Return (X, Y) of the center of cell containing provided text 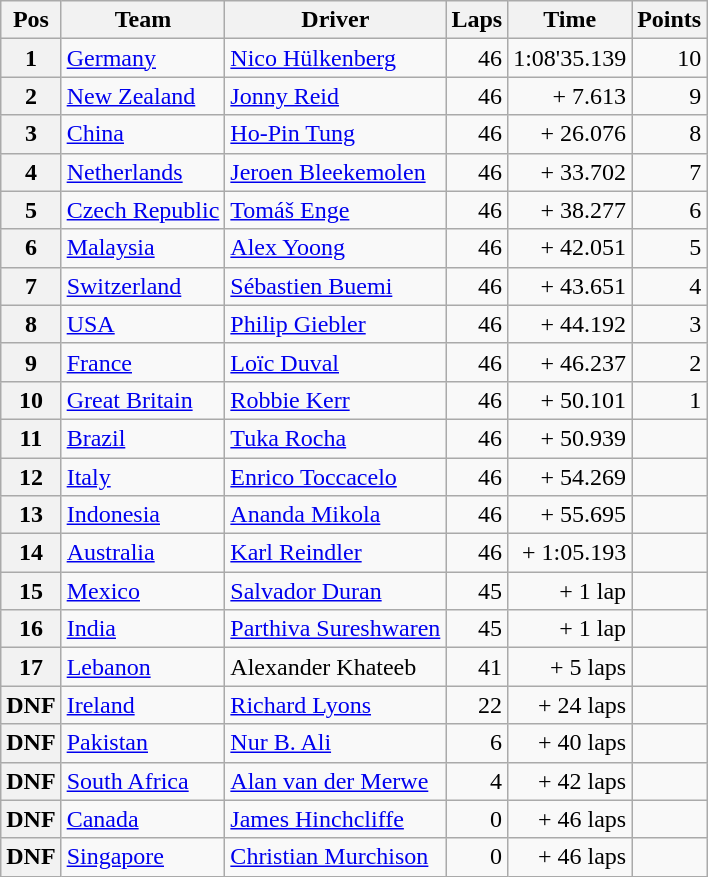
+ 42 laps (570, 781)
14 (31, 553)
1:08'35.139 (570, 58)
Salvador Duran (336, 591)
Christian Murchison (336, 857)
16 (31, 629)
22 (477, 705)
Tuka Rocha (336, 438)
Nico Hülkenberg (336, 58)
India (143, 629)
+ 38.277 (570, 210)
Parthiva Sureshwaren (336, 629)
Alex Yoong (336, 248)
Australia (143, 553)
Jonny Reid (336, 96)
+ 24 laps (570, 705)
Alexander Khateeb (336, 667)
+ 40 laps (570, 743)
+ 50.101 (570, 400)
+ 54.269 (570, 477)
17 (31, 667)
France (143, 362)
Malaysia (143, 248)
Italy (143, 477)
+ 26.076 (570, 134)
USA (143, 324)
Points (670, 20)
12 (31, 477)
Ireland (143, 705)
Alan van der Merwe (336, 781)
+ 50.939 (570, 438)
15 (31, 591)
Loïc Duval (336, 362)
+ 44.192 (570, 324)
Time (570, 20)
Ananda Mikola (336, 515)
Indonesia (143, 515)
Jeroen Bleekemolen (336, 172)
+ 5 laps (570, 667)
Pakistan (143, 743)
Canada (143, 819)
Richard Lyons (336, 705)
Robbie Kerr (336, 400)
+ 43.651 (570, 286)
Driver (336, 20)
+ 33.702 (570, 172)
Nur B. Ali (336, 743)
Mexico (143, 591)
Switzerland (143, 286)
+ 1:05.193 (570, 553)
+ 46.237 (570, 362)
11 (31, 438)
South Africa (143, 781)
Tomáš Enge (336, 210)
Germany (143, 58)
Philip Giebler (336, 324)
James Hinchcliffe (336, 819)
Team (143, 20)
Singapore (143, 857)
+ 7.613 (570, 96)
Ho-Pin Tung (336, 134)
Karl Reindler (336, 553)
Sébastien Buemi (336, 286)
Laps (477, 20)
13 (31, 515)
+ 55.695 (570, 515)
+ 42.051 (570, 248)
China (143, 134)
Enrico Toccacelo (336, 477)
Czech Republic (143, 210)
Lebanon (143, 667)
New Zealand (143, 96)
Brazil (143, 438)
Netherlands (143, 172)
41 (477, 667)
Great Britain (143, 400)
Pos (31, 20)
